Provide the (x, y) coordinate of the cell's center where the given text is located.  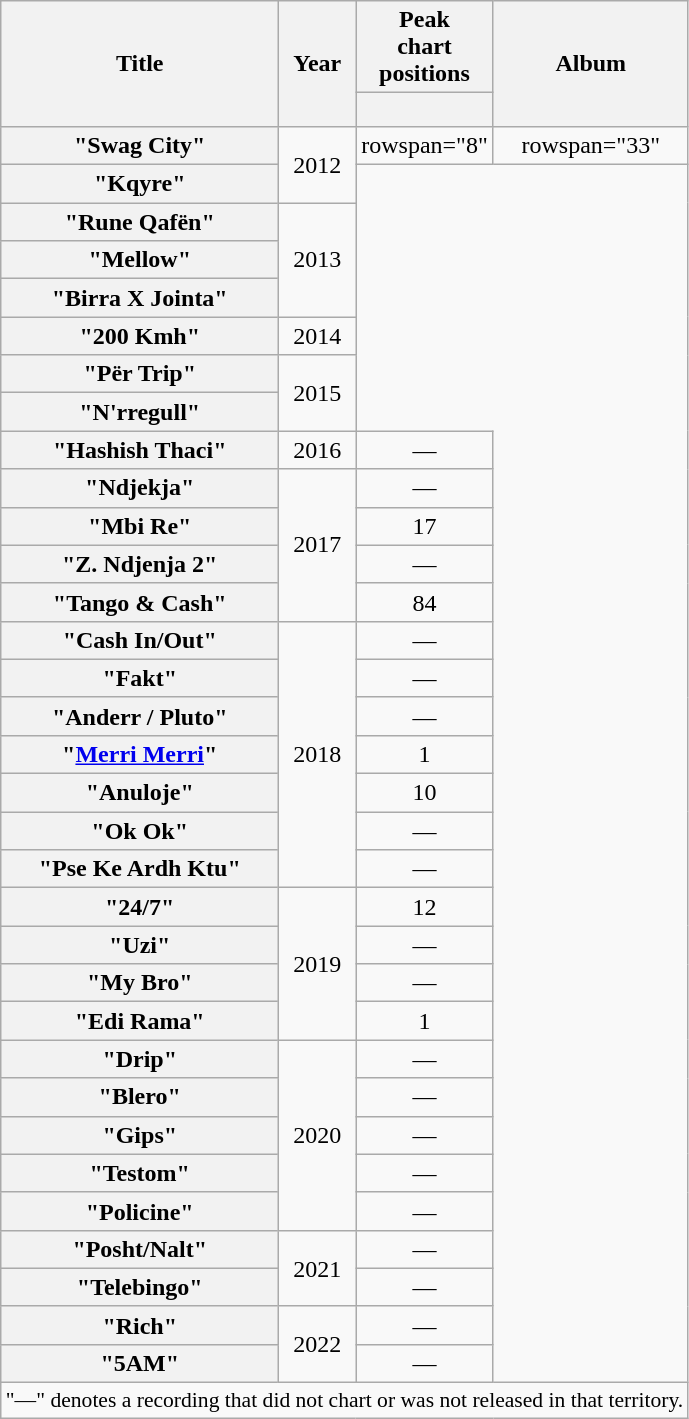
12 (425, 907)
"Posht/Nalt" (140, 1249)
"Për Trip" (140, 374)
"Hashish Thaci" (140, 450)
"Swag City" (140, 145)
2012 (318, 164)
"Mbi Re" (140, 526)
84 (425, 602)
"5AM" (140, 1363)
"—" denotes a recording that did not chart or was not released in that territory. (345, 1401)
Album (590, 64)
"Rune Qafën" (140, 222)
"My Bro" (140, 983)
"Blero" (140, 1097)
Year (318, 64)
"Birra X Jointa" (140, 298)
"Drip" (140, 1059)
"Tango & Cash" (140, 602)
"Policine" (140, 1211)
2014 (318, 336)
"Edi Rama" (140, 1021)
2019 (318, 964)
Peakchartpositions (425, 47)
"Cash In/Out" (140, 640)
"200 Kmh" (140, 336)
2021 (318, 1268)
"Uzi" (140, 945)
"Rich" (140, 1325)
2015 (318, 393)
"Anuloje" (140, 793)
2013 (318, 260)
2020 (318, 1135)
"Ok Ok" (140, 831)
"Pse Ke Ardh Ktu" (140, 869)
Title (140, 64)
"Gips" (140, 1135)
10 (425, 793)
"Kqyre" (140, 184)
2017 (318, 545)
2018 (318, 754)
"Telebingo" (140, 1287)
"N'rregull" (140, 412)
"Testom" (140, 1173)
"Ndjekja" (140, 488)
"Z. Ndjenja 2" (140, 564)
"Fakt" (140, 678)
17 (425, 526)
"Merri Merri" (140, 754)
"Mellow" (140, 260)
"24/7" (140, 907)
2022 (318, 1344)
rowspan="33" (590, 145)
rowspan="8" (425, 145)
"Anderr / Pluto" (140, 716)
2016 (318, 450)
